Locate the cell with the specified text and output its (x, y) center coordinate. 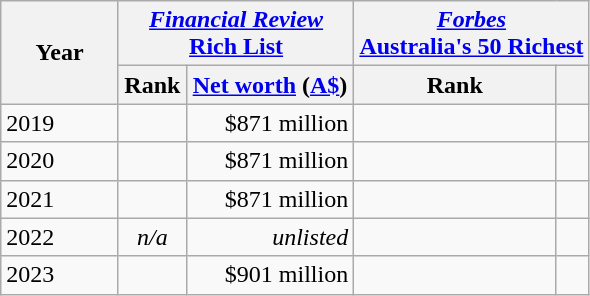
2021 (60, 199)
2020 (60, 161)
Year (60, 52)
2019 (60, 123)
Net worth (A$) (270, 85)
2023 (60, 275)
Financial ReviewRich List (236, 34)
ForbesAustralia's 50 Richest (472, 34)
n/a (152, 237)
$901 million (270, 275)
unlisted (270, 237)
2022 (60, 237)
